Search for the cell housing the specified text and yield its [x, y] center coordinate. 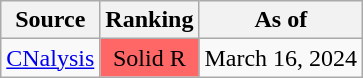
Ranking [150, 20]
Solid R [150, 58]
March 16, 2024 [281, 58]
As of [281, 20]
Source [50, 20]
CNalysis [50, 58]
